Search for the cell housing the specified text and yield its (X, Y) center coordinate. 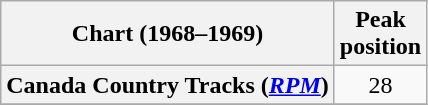
28 (380, 85)
Chart (1968–1969) (168, 34)
Canada Country Tracks (RPM) (168, 85)
Peakposition (380, 34)
